Provide the [X, Y] coordinate of the cell's center where the given text is located.  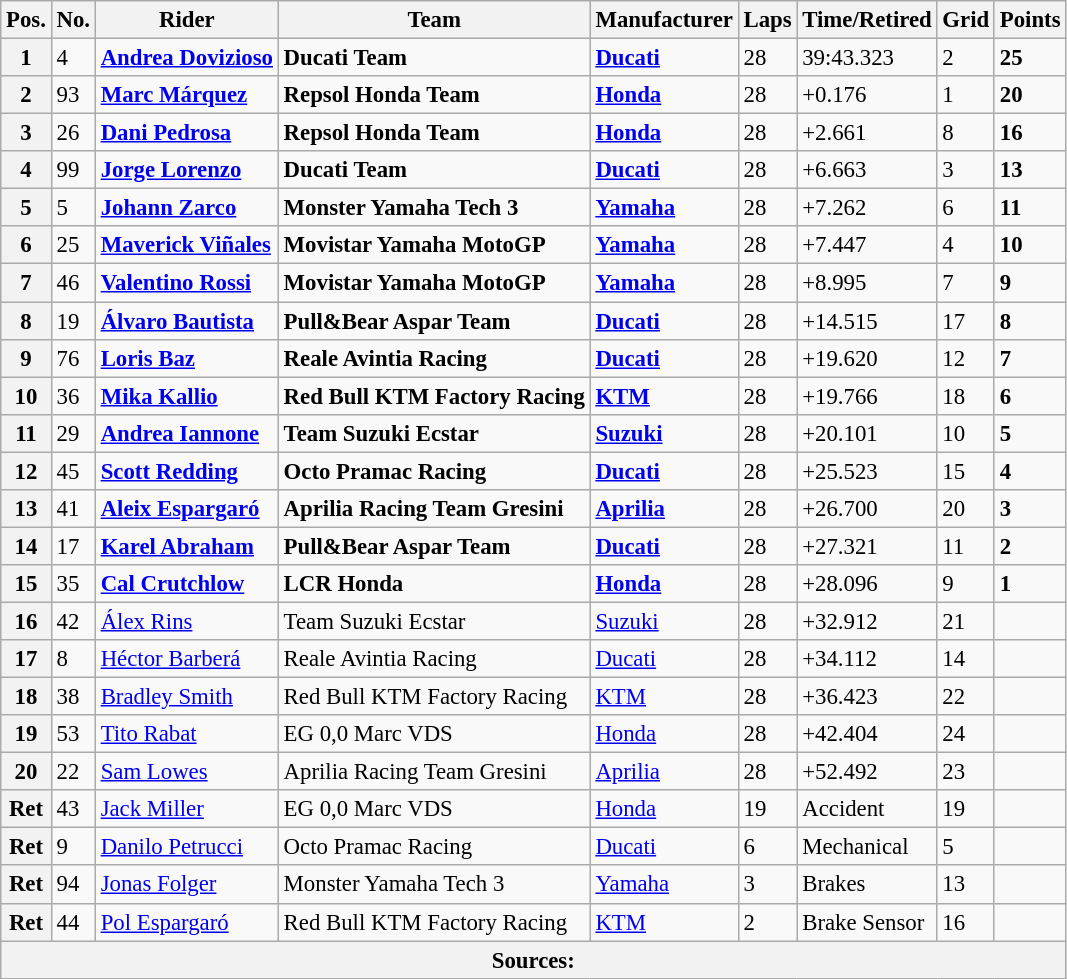
44 [73, 922]
41 [73, 509]
LCR Honda [434, 584]
Brake Sensor [867, 922]
+0.176 [867, 95]
99 [73, 170]
26 [73, 133]
Mechanical [867, 847]
Maverick Viñales [186, 245]
53 [73, 734]
Manufacturer [664, 20]
Valentino Rossi [186, 283]
Cal Crutchlow [186, 584]
Jorge Lorenzo [186, 170]
+52.492 [867, 772]
Team [434, 20]
Marc Márquez [186, 95]
39:43.323 [867, 58]
Pol Espargaró [186, 922]
Johann Zarco [186, 208]
+19.620 [867, 358]
Andrea Iannone [186, 433]
Aleix Espargaró [186, 509]
42 [73, 621]
+6.663 [867, 170]
Jonas Folger [186, 885]
+42.404 [867, 734]
Rider [186, 20]
+32.912 [867, 621]
+7.447 [867, 245]
Héctor Barberá [186, 659]
Mika Kallio [186, 396]
Álvaro Bautista [186, 321]
21 [966, 621]
Tito Rabat [186, 734]
23 [966, 772]
Andrea Dovizioso [186, 58]
+28.096 [867, 584]
46 [73, 283]
+27.321 [867, 546]
Brakes [867, 885]
93 [73, 95]
36 [73, 396]
+26.700 [867, 509]
Jack Miller [186, 809]
35 [73, 584]
+34.112 [867, 659]
+25.523 [867, 471]
Accident [867, 809]
+8.995 [867, 283]
+7.262 [867, 208]
Danilo Petrucci [186, 847]
Laps [768, 20]
43 [73, 809]
Dani Pedrosa [186, 133]
Scott Redding [186, 471]
38 [73, 697]
45 [73, 471]
Sam Lowes [186, 772]
Álex Rins [186, 621]
Time/Retired [867, 20]
Pos. [26, 20]
No. [73, 20]
94 [73, 885]
+14.515 [867, 321]
Sources: [534, 960]
29 [73, 433]
Karel Abraham [186, 546]
76 [73, 358]
Grid [966, 20]
+19.766 [867, 396]
+2.661 [867, 133]
Bradley Smith [186, 697]
24 [966, 734]
Points [1030, 20]
Loris Baz [186, 358]
+20.101 [867, 433]
+36.423 [867, 697]
